Extract the (X, Y) coordinate from the center of the cell holding the provided text.  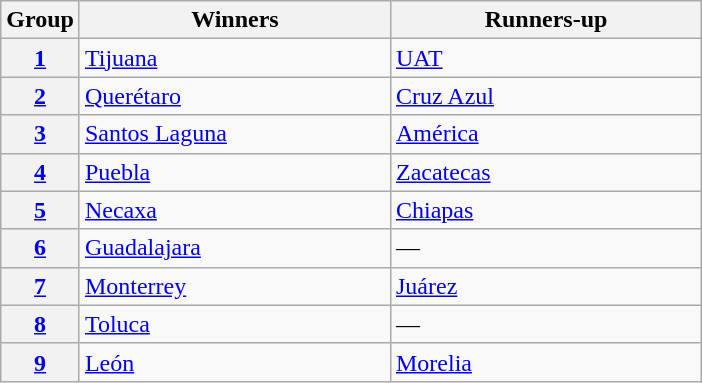
Winners (234, 20)
6 (40, 248)
Monterrey (234, 286)
Zacatecas (546, 172)
Group (40, 20)
Chiapas (546, 210)
León (234, 362)
Guadalajara (234, 248)
América (546, 134)
Santos Laguna (234, 134)
Puebla (234, 172)
9 (40, 362)
Cruz Azul (546, 96)
Toluca (234, 324)
Necaxa (234, 210)
4 (40, 172)
Juárez (546, 286)
Tijuana (234, 58)
8 (40, 324)
Morelia (546, 362)
5 (40, 210)
1 (40, 58)
Runners-up (546, 20)
2 (40, 96)
7 (40, 286)
Querétaro (234, 96)
3 (40, 134)
UAT (546, 58)
